Find where the given text appears and provide that cell's center as (X, Y) coordinate. 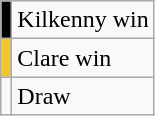
Kilkenny win (83, 20)
Clare win (83, 58)
Draw (83, 96)
